Extract the (X, Y) coordinate from the center of the cell holding the provided text.  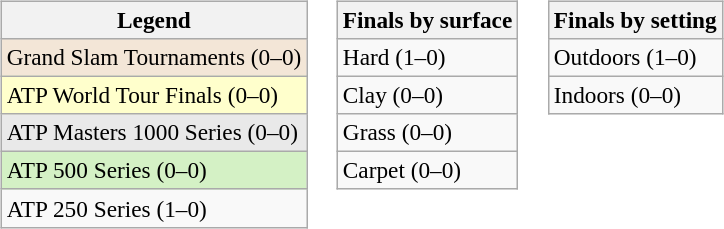
Finals by surface (427, 20)
Outdoors (1–0) (635, 57)
ATP 500 Series (0–0) (154, 171)
Finals by setting (635, 20)
Grand Slam Tournaments (0–0) (154, 57)
Legend (154, 20)
ATP World Tour Finals (0–0) (154, 95)
Grass (0–0) (427, 133)
Hard (1–0) (427, 57)
Carpet (0–0) (427, 171)
ATP 250 Series (1–0) (154, 208)
Indoors (0–0) (635, 95)
ATP Masters 1000 Series (0–0) (154, 133)
Clay (0–0) (427, 95)
